Scan for the cell matching the given text and deliver its [x, y] coordinate at center. 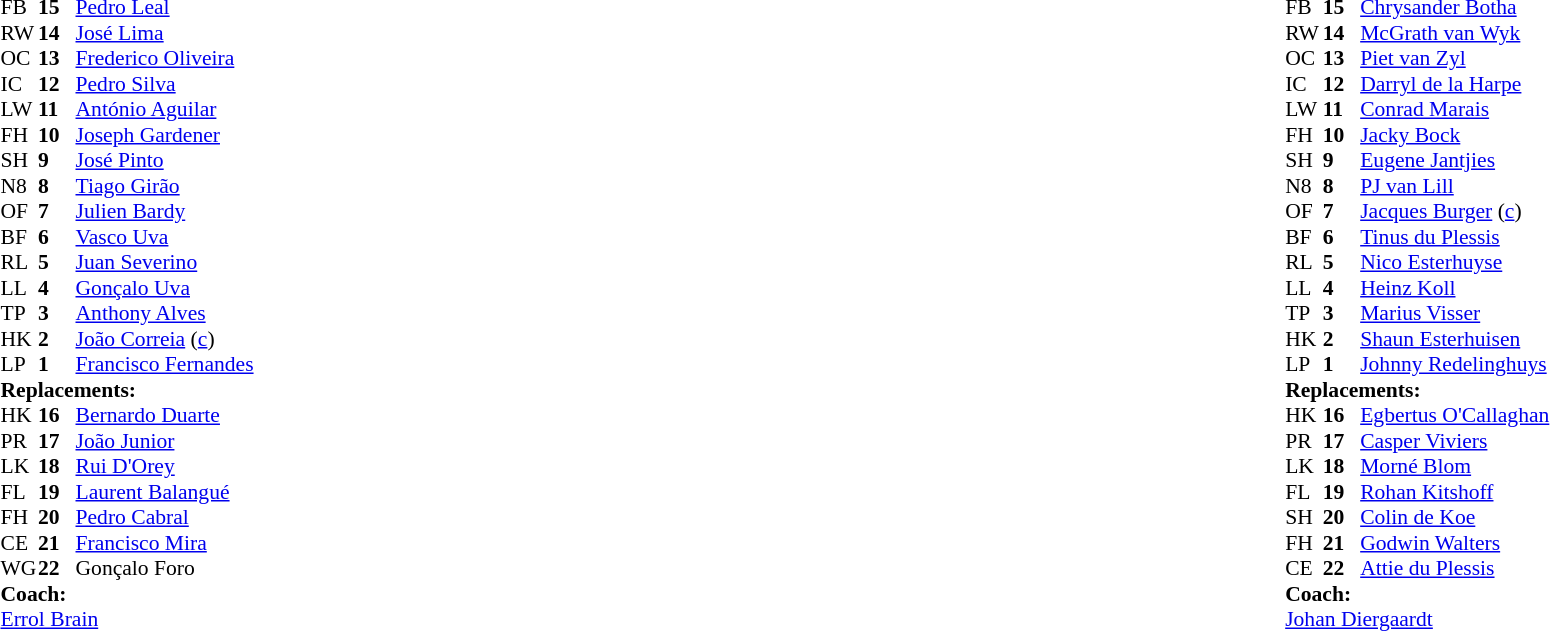
Jacques Burger (c) [1454, 211]
João Junior [165, 441]
Gonçalo Foro [165, 569]
Conrad Marais [1454, 109]
Shaun Esterhuisen [1454, 339]
Vasco Uva [165, 237]
Colin de Koe [1454, 517]
João Correia (c) [165, 339]
Joseph Gardener [165, 135]
Rohan Kitshoff [1454, 492]
Nico Esterhuyse [1454, 263]
Tiago Girão [165, 186]
Darryl de la Harpe [1454, 84]
Francisco Mira [165, 543]
Juan Severino [165, 263]
Johnny Redelinghuys [1454, 365]
Julien Bardy [165, 211]
Casper Viviers [1454, 441]
Francisco Fernandes [165, 365]
Gonçalo Uva [165, 288]
Bernardo Duarte [165, 415]
Heinz Koll [1454, 288]
Pedro Cabral [165, 517]
Eugene Jantjies [1454, 161]
António Aguilar [165, 109]
Frederico Oliveira [165, 59]
PJ van Lill [1454, 186]
Attie du Plessis [1454, 569]
Jacky Bock [1454, 135]
Morné Blom [1454, 467]
Egbertus O'Callaghan [1454, 415]
Laurent Balangué [165, 492]
Pedro Silva [165, 84]
José Lima [165, 33]
McGrath van Wyk [1454, 33]
WG [19, 569]
Marius Visser [1454, 313]
Tinus du Plessis [1454, 237]
Anthony Alves [165, 313]
José Pinto [165, 161]
Piet van Zyl [1454, 59]
Rui D'Orey [165, 467]
Godwin Walters [1454, 543]
